Search for the cell housing the specified text and yield its [x, y] center coordinate. 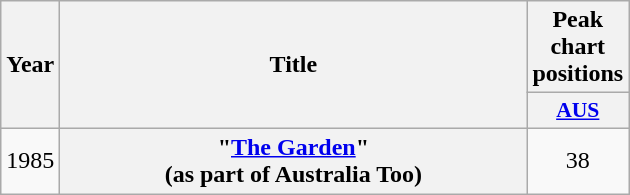
Title [294, 65]
AUS [578, 111]
Year [30, 65]
1985 [30, 160]
Peak chart positions [578, 47]
"The Garden"(as part of Australia Too) [294, 160]
38 [578, 160]
